Return the (X, Y) coordinate for the center point of the cell that contains the specified text.  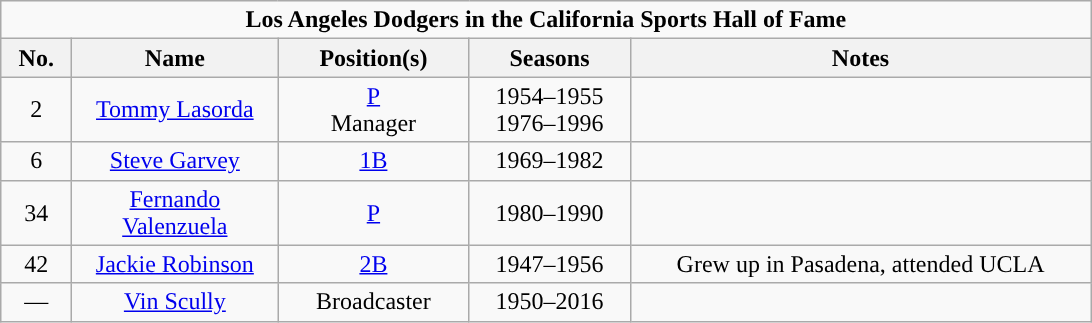
Steve Garvey (175, 161)
Notes (860, 58)
— (36, 302)
6 (36, 161)
1969–1982 (550, 161)
Position(s) (374, 58)
2 (36, 110)
Grew up in Pasadena, attended UCLA (860, 264)
Vin Scully (175, 302)
1954–19551976–1996 (550, 110)
Name (175, 58)
2B (374, 264)
Los Angeles Dodgers in the California Sports Hall of Fame (546, 20)
Broadcaster (374, 302)
Jackie Robinson (175, 264)
P (374, 212)
1947–1956 (550, 264)
Tommy Lasorda (175, 110)
42 (36, 264)
Seasons (550, 58)
1980–1990 (550, 212)
No. (36, 58)
Fernando Valenzuela (175, 212)
PManager (374, 110)
1950–2016 (550, 302)
1B (374, 161)
34 (36, 212)
